Search for the cell housing the specified text and yield its (X, Y) center coordinate. 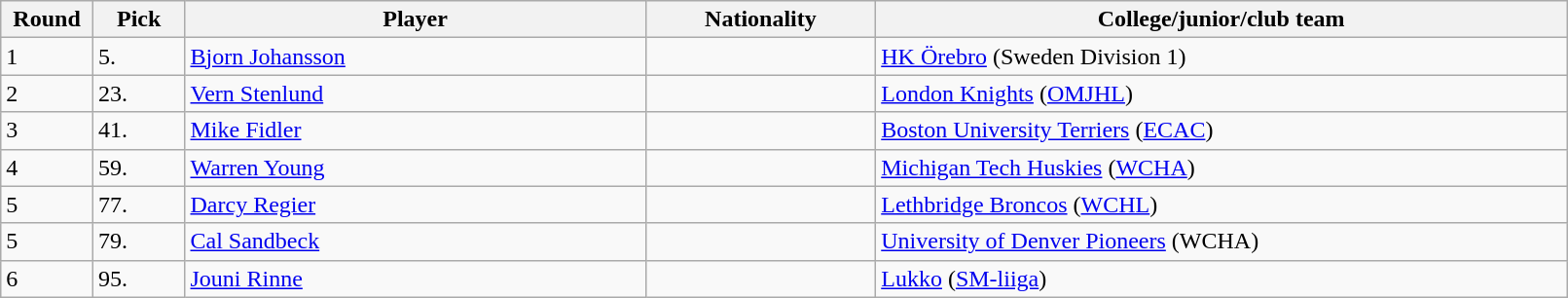
Lukko (SM-liiga) (1222, 279)
Michigan Tech Huskies (WCHA) (1222, 168)
Boston University Terriers (ECAC) (1222, 130)
79. (138, 242)
1 (47, 56)
2 (47, 93)
23. (138, 93)
41. (138, 130)
Vern Stenlund (415, 93)
Jouni Rinne (415, 279)
5. (138, 56)
University of Denver Pioneers (WCHA) (1222, 242)
London Knights (OMJHL) (1222, 93)
95. (138, 279)
77. (138, 205)
Player (415, 19)
Round (47, 19)
Cal Sandbeck (415, 242)
Warren Young (415, 168)
59. (138, 168)
Nationality (761, 19)
6 (47, 279)
HK Örebro (Sweden Division 1) (1222, 56)
Darcy Regier (415, 205)
4 (47, 168)
Pick (138, 19)
Mike Fidler (415, 130)
Bjorn Johansson (415, 56)
Lethbridge Broncos (WCHL) (1222, 205)
College/junior/club team (1222, 19)
3 (47, 130)
